Capture the cell that displays the provided text and extract its [X, Y] central coordinate. 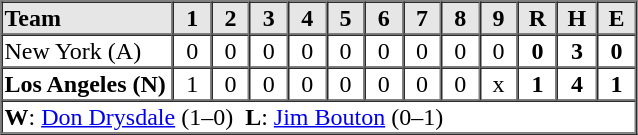
8 [460, 18]
5 [345, 18]
x [498, 84]
New York (A) [88, 50]
Los Angeles (N) [88, 84]
R [538, 18]
E [616, 18]
6 [384, 18]
Team [88, 18]
W: Don Drysdale (1–0) L: Jim Bouton (0–1) [319, 116]
2 [230, 18]
H [577, 18]
9 [498, 18]
7 [422, 18]
